Output the [X, Y] coordinate of the center of the cell containing the given text.  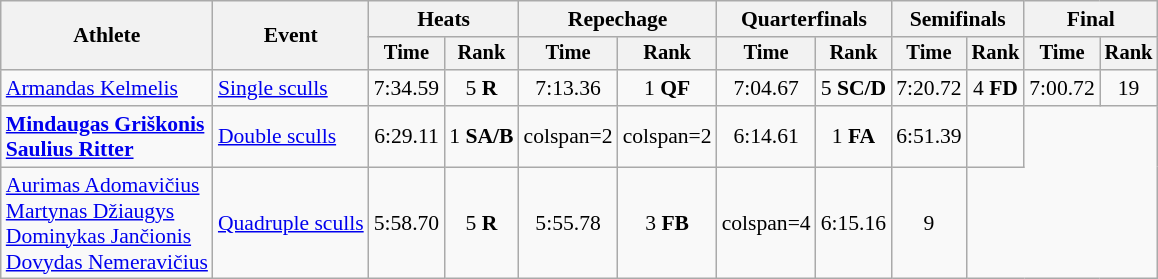
5 SC/D [854, 88]
5:55.78 [568, 223]
19 [1129, 88]
7:20.72 [928, 88]
Event [291, 36]
Athlete [107, 36]
7:00.72 [1062, 88]
4 FD [996, 88]
6:51.39 [928, 136]
5:58.70 [406, 223]
1 SA/B [481, 136]
6:14.61 [766, 136]
9 [928, 223]
Double sculls [291, 136]
Semifinals [958, 19]
7:04.67 [766, 88]
Quadruple sculls [291, 223]
3 FB [668, 223]
Aurimas AdomavičiusMartynas DžiaugysDominykas JančionisDovydas Nemeravičius [107, 223]
Mindaugas GriškonisSaulius Ritter [107, 136]
1 FA [854, 136]
colspan=4 [766, 223]
Single sculls [291, 88]
Heats [444, 19]
6:29.11 [406, 136]
1 QF [668, 88]
7:34.59 [406, 88]
Repechage [618, 19]
7:13.36 [568, 88]
Quarterfinals [804, 19]
Final [1090, 19]
6:15.16 [854, 223]
Armandas Kelmelis [107, 88]
